From the cell containing the given text, extract its center point as (X, Y) coordinate. 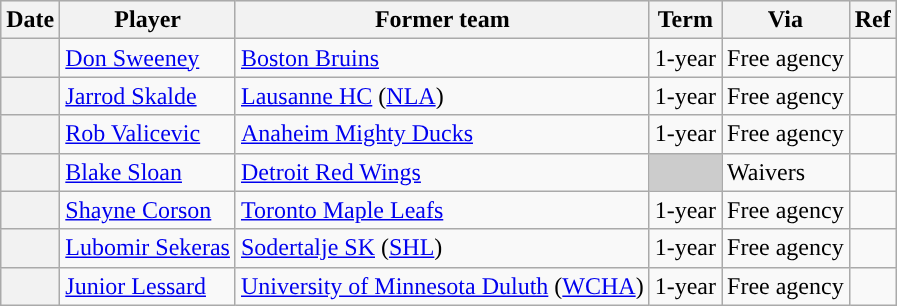
Waivers (786, 172)
University of Minnesota Duluth (WCHA) (442, 286)
Date (30, 20)
Term (685, 20)
Via (786, 20)
Don Sweeney (148, 58)
Jarrod Skalde (148, 96)
Toronto Maple Leafs (442, 210)
Lubomir Sekeras (148, 248)
Sodertalje SK (SHL) (442, 248)
Rob Valicevic (148, 134)
Ref (872, 20)
Junior Lessard (148, 286)
Blake Sloan (148, 172)
Detroit Red Wings (442, 172)
Boston Bruins (442, 58)
Player (148, 20)
Shayne Corson (148, 210)
Former team (442, 20)
Lausanne HC (NLA) (442, 96)
Anaheim Mighty Ducks (442, 134)
